Return (X, Y) of the center of cell containing provided text 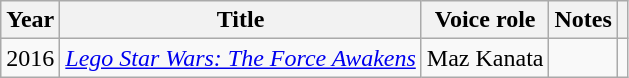
Year (30, 20)
2016 (30, 58)
Voice role (485, 20)
Notes (583, 20)
Maz Kanata (485, 58)
Title (241, 20)
Lego Star Wars: The Force Awakens (241, 58)
